Find where the given text appears and provide that cell's center as (x, y) coordinate. 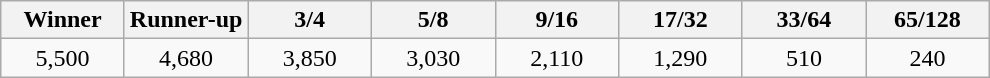
17/32 (681, 20)
2,110 (557, 58)
3/4 (310, 20)
240 (928, 58)
65/128 (928, 20)
1,290 (681, 58)
Runner-up (186, 20)
510 (804, 58)
5,500 (63, 58)
Winner (63, 20)
3,030 (433, 58)
4,680 (186, 58)
33/64 (804, 20)
5/8 (433, 20)
3,850 (310, 58)
9/16 (557, 20)
